From the cell containing the given text, extract its center point as [X, Y] coordinate. 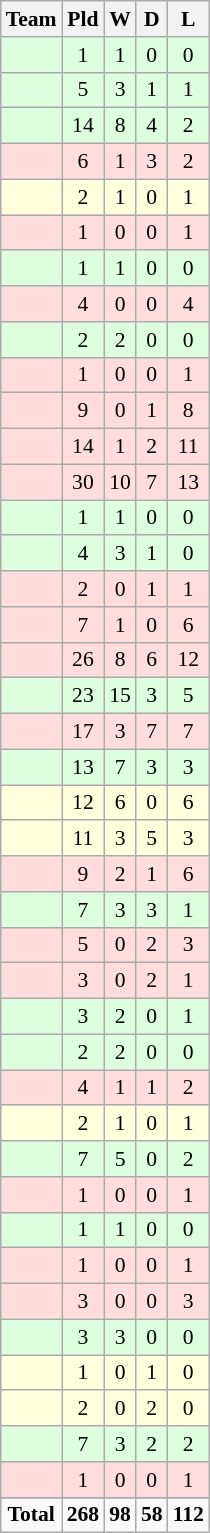
Team [32, 19]
10 [120, 482]
W [120, 19]
L [188, 19]
Total [32, 1515]
98 [120, 1515]
58 [152, 1515]
26 [84, 660]
23 [84, 696]
17 [84, 732]
15 [120, 696]
D [152, 19]
112 [188, 1515]
Pld [84, 19]
268 [84, 1515]
30 [84, 482]
